Return [x, y] of the center of cell containing provided text 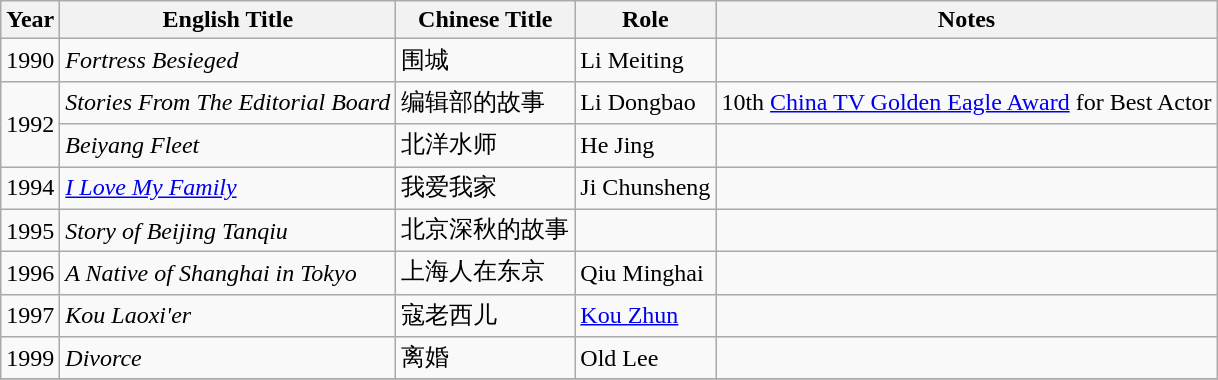
围城 [486, 60]
Ji Chunsheng [646, 188]
1990 [30, 60]
北京深秋的故事 [486, 230]
Kou Laoxi'er [228, 316]
Notes [966, 20]
Year [30, 20]
Role [646, 20]
Divorce [228, 358]
Qiu Minghai [646, 274]
Fortress Besieged [228, 60]
A Native of Shanghai in Tokyo [228, 274]
1992 [30, 124]
北洋水师 [486, 146]
Stories From The Editorial Board [228, 102]
Li Meiting [646, 60]
1997 [30, 316]
我爱我家 [486, 188]
1994 [30, 188]
Beiyang Fleet [228, 146]
English Title [228, 20]
离婚 [486, 358]
上海人在东京 [486, 274]
10th China TV Golden Eagle Award for Best Actor [966, 102]
寇老西儿 [486, 316]
1995 [30, 230]
Story of Beijing Tanqiu [228, 230]
Chinese Title [486, 20]
Li Dongbao [646, 102]
I Love My Family [228, 188]
编辑部的故事 [486, 102]
1999 [30, 358]
Old Lee [646, 358]
1996 [30, 274]
He Jing [646, 146]
Kou Zhun [646, 316]
